Output the (X, Y) coordinate of the center of the cell containing the given text.  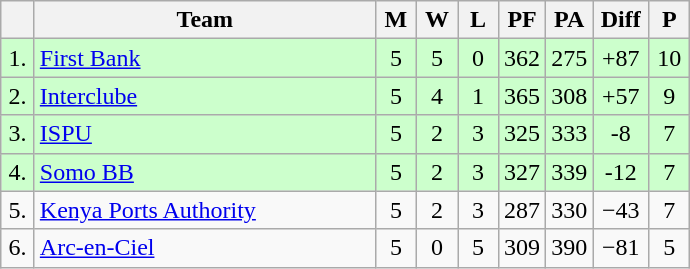
5. (18, 210)
309 (522, 248)
PA (570, 20)
325 (522, 134)
Kenya Ports Authority (204, 210)
M (396, 20)
W (436, 20)
4. (18, 172)
327 (522, 172)
1 (478, 96)
362 (522, 58)
1. (18, 58)
+57 (621, 96)
PF (522, 20)
287 (522, 210)
-12 (621, 172)
First Bank (204, 58)
4 (436, 96)
10 (670, 58)
-8 (621, 134)
3. (18, 134)
339 (570, 172)
ISPU (204, 134)
330 (570, 210)
L (478, 20)
Diff (621, 20)
390 (570, 248)
2. (18, 96)
365 (522, 96)
308 (570, 96)
−81 (621, 248)
Somo BB (204, 172)
P (670, 20)
+87 (621, 58)
9 (670, 96)
Interclube (204, 96)
6. (18, 248)
275 (570, 58)
Team (204, 20)
333 (570, 134)
Arc-en-Ciel (204, 248)
−43 (621, 210)
